Output the [x, y] coordinate of the center of the cell containing the given text.  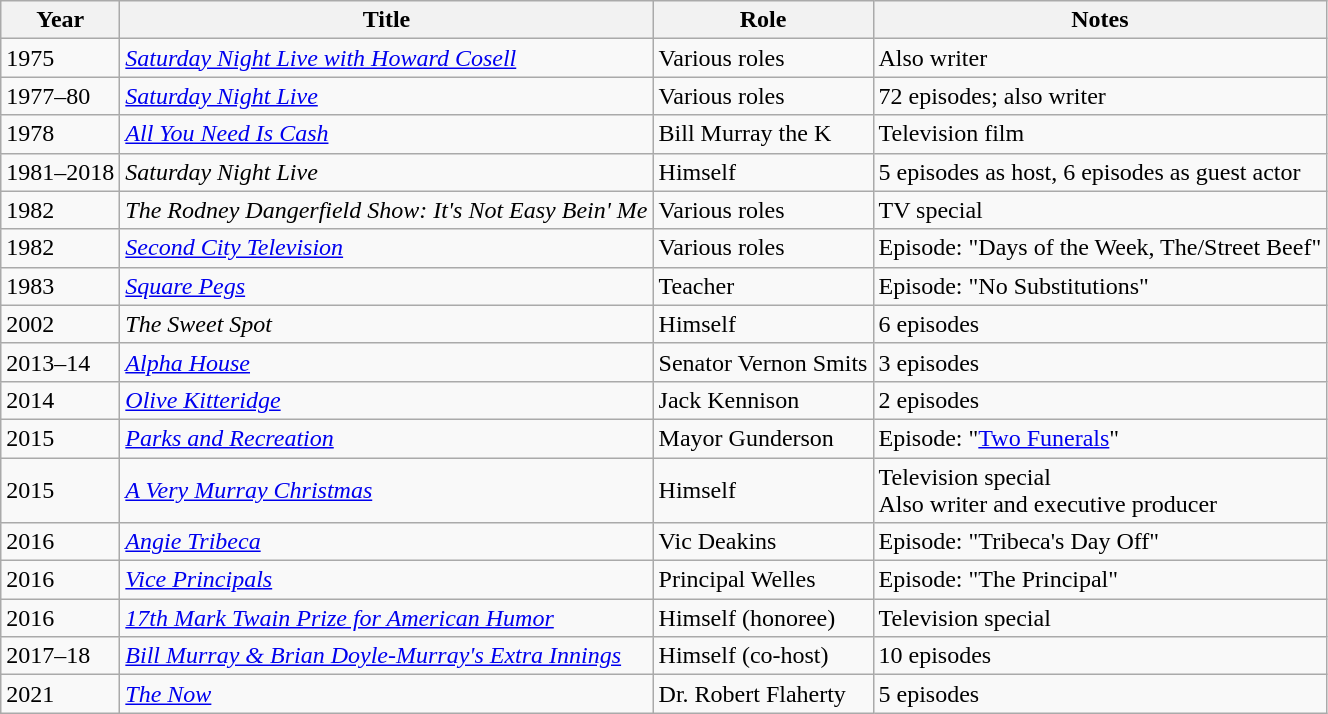
2 episodes [1100, 400]
Teacher [763, 286]
Title [386, 20]
2002 [60, 324]
1975 [60, 58]
Role [763, 20]
Episode: "Two Funerals" [1100, 438]
Alpha House [386, 362]
5 episodes [1100, 694]
Bill Murray the K [763, 134]
Television film [1100, 134]
Television special [1100, 618]
Bill Murray & Brian Doyle-Murray's Extra Innings [386, 656]
Himself (honoree) [763, 618]
1977–80 [60, 96]
Vice Principals [386, 580]
Year [60, 20]
Parks and Recreation [386, 438]
The Sweet Spot [386, 324]
5 episodes as host, 6 episodes as guest actor [1100, 172]
Vic Deakins [763, 542]
Mayor Gunderson [763, 438]
2021 [60, 694]
Square Pegs [386, 286]
Notes [1100, 20]
Episode: "No Substitutions" [1100, 286]
Also writer [1100, 58]
2017–18 [60, 656]
Episode: "The Principal" [1100, 580]
2014 [60, 400]
Himself (co-host) [763, 656]
Jack Kennison [763, 400]
1978 [60, 134]
Angie Tribeca [386, 542]
All You Need Is Cash [386, 134]
Principal Welles [763, 580]
3 episodes [1100, 362]
72 episodes; also writer [1100, 96]
The Now [386, 694]
1981–2018 [60, 172]
Saturday Night Live with Howard Cosell [386, 58]
10 episodes [1100, 656]
Episode: "Tribeca's Day Off" [1100, 542]
The Rodney Dangerfield Show: It's Not Easy Bein' Me [386, 210]
2013–14 [60, 362]
Second City Television [386, 248]
6 episodes [1100, 324]
Dr. Robert Flaherty [763, 694]
Television specialAlso writer and executive producer [1100, 490]
Olive Kitteridge [386, 400]
1983 [60, 286]
Episode: "Days of the Week, The/Street Beef" [1100, 248]
TV special [1100, 210]
Senator Vernon Smits [763, 362]
A Very Murray Christmas [386, 490]
17th Mark Twain Prize for American Humor [386, 618]
